Pinpoint the cell where the given text exists, returning its (X, Y) midpoint coordinate. 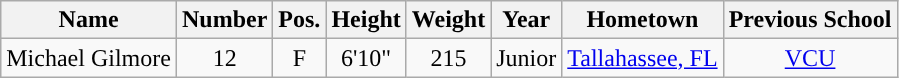
12 (224, 58)
Junior (526, 58)
Previous School (810, 20)
Tallahassee, FL (642, 58)
Pos. (300, 20)
Height (366, 20)
Michael Gilmore (89, 58)
215 (448, 58)
Name (89, 20)
Number (224, 20)
Year (526, 20)
VCU (810, 58)
Hometown (642, 20)
Weight (448, 20)
6'10" (366, 58)
F (300, 58)
